Scan for the cell matching the given text and deliver its [X, Y] coordinate at center. 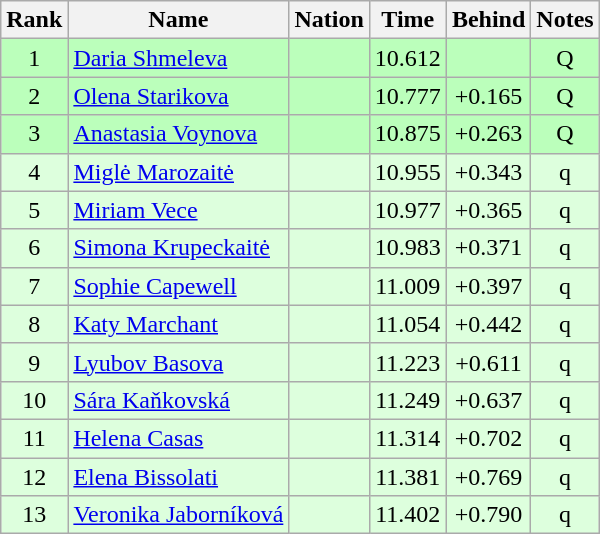
9 [34, 362]
+0.702 [488, 438]
12 [34, 477]
Olena Starikova [178, 96]
+0.365 [488, 210]
8 [34, 324]
Veronika Jaborníková [178, 515]
10.955 [408, 172]
Elena Bissolati [178, 477]
Lyubov Basova [178, 362]
Sára Kaňkovská [178, 400]
Notes [565, 20]
+0.165 [488, 96]
Sophie Capewell [178, 286]
+0.442 [488, 324]
10.777 [408, 96]
11.054 [408, 324]
+0.769 [488, 477]
Miriam Vece [178, 210]
1 [34, 58]
Anastasia Voynova [178, 134]
6 [34, 248]
+0.371 [488, 248]
Nation [329, 20]
11 [34, 438]
Katy Marchant [178, 324]
10 [34, 400]
Rank [34, 20]
10.875 [408, 134]
4 [34, 172]
11.009 [408, 286]
11.314 [408, 438]
2 [34, 96]
11.381 [408, 477]
+0.343 [488, 172]
Simona Krupeckaitė [178, 248]
Name [178, 20]
Helena Casas [178, 438]
+0.263 [488, 134]
5 [34, 210]
10.612 [408, 58]
11.223 [408, 362]
+0.637 [488, 400]
Time [408, 20]
13 [34, 515]
Behind [488, 20]
+0.397 [488, 286]
11.249 [408, 400]
Daria Shmeleva [178, 58]
3 [34, 134]
10.983 [408, 248]
+0.611 [488, 362]
+0.790 [488, 515]
Miglė Marozaitė [178, 172]
11.402 [408, 515]
7 [34, 286]
10.977 [408, 210]
